Return [x, y] of the center of cell containing provided text 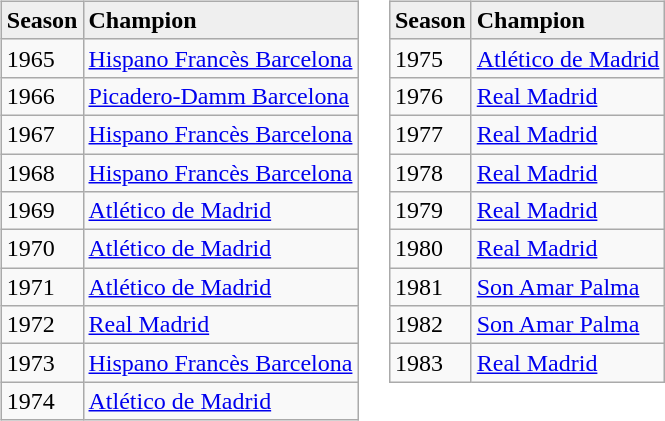
1980 [430, 249]
1966 [42, 96]
1967 [42, 134]
1971 [42, 287]
1973 [42, 363]
1968 [42, 173]
1969 [42, 211]
1982 [430, 325]
1970 [42, 249]
1972 [42, 325]
1976 [430, 96]
1979 [430, 211]
1978 [430, 173]
1975 [430, 58]
1977 [430, 134]
1983 [430, 363]
Picadero-Damm Barcelona [220, 96]
1981 [430, 287]
1974 [42, 401]
1965 [42, 58]
